Identify which cell holds the provided text, then report its [x, y] central coordinate. 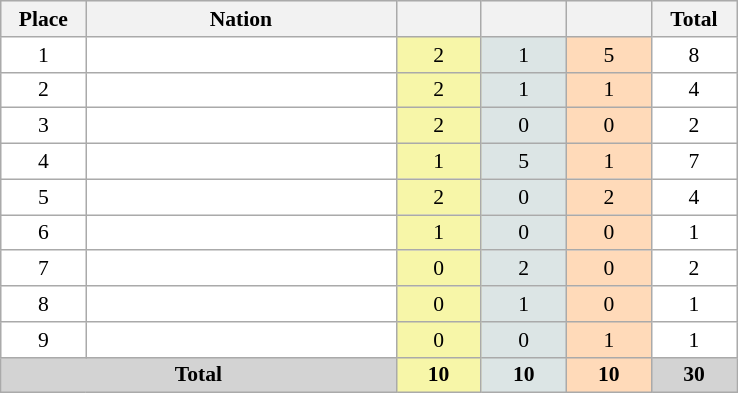
Nation [241, 19]
Place [44, 19]
30 [694, 375]
3 [44, 126]
9 [44, 340]
6 [44, 233]
